Extract the (X, Y) coordinate from the center of the cell holding the provided text.  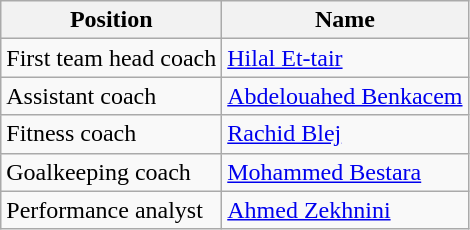
Abdelouahed Benkacem (345, 96)
Name (345, 20)
Ahmed Zekhnini (345, 210)
Mohammed Bestara (345, 172)
Position (112, 20)
Performance analyst (112, 210)
Hilal Et-tair (345, 58)
Assistant coach (112, 96)
Rachid Blej (345, 134)
Fitness coach (112, 134)
First team head coach (112, 58)
Goalkeeping coach (112, 172)
